Output the (x, y) coordinate of the center of the cell containing the given text.  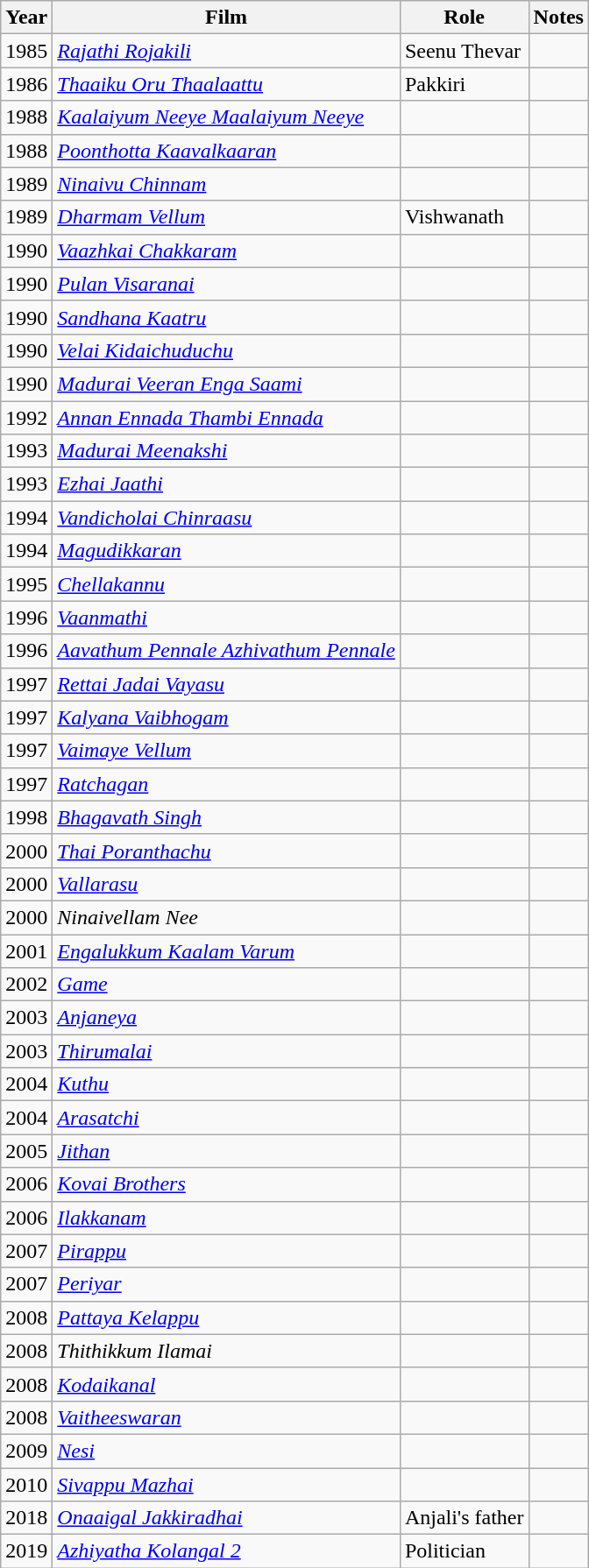
Ninaivu Chinnam (226, 184)
Kuthu (226, 1084)
Kalyana Vaibhogam (226, 717)
2018 (26, 1518)
2001 (26, 950)
Aavathum Pennale Azhivathum Pennale (226, 651)
2002 (26, 985)
Vandicholai Chinraasu (226, 518)
Rettai Jadai Vayasu (226, 684)
Madurai Veeran Enga Saami (226, 384)
Rajathi Rojakili (226, 51)
1986 (26, 84)
Ratchagan (226, 784)
Year (26, 18)
Poonthotta Kaavalkaaran (226, 151)
Azhiyatha Kolangal 2 (226, 1551)
Jithan (226, 1151)
Sivappu Mazhai (226, 1485)
Kovai Brothers (226, 1184)
Dharmam Vellum (226, 217)
1995 (26, 584)
2005 (26, 1151)
2019 (26, 1551)
Vallarasu (226, 884)
Role (465, 18)
Pulan Visaranai (226, 284)
Engalukkum Kaalam Varum (226, 950)
Velai Kidaichuduchu (226, 350)
Seenu Thevar (465, 51)
Ilakkanam (226, 1218)
Anjali's father (465, 1518)
Vishwanath (465, 217)
Thai Poranthachu (226, 851)
Thaaiku Oru Thaalaattu (226, 84)
Kaalaiyum Neeye Maalaiyum Neeye (226, 117)
Periyar (226, 1284)
2010 (26, 1485)
Magudikkaran (226, 551)
Madurai Meenakshi (226, 451)
2009 (26, 1451)
Notes (558, 18)
Anjaneya (226, 1018)
Pakkiri (465, 84)
Ninaivellam Nee (226, 917)
Vaazhkai Chakkaram (226, 251)
Vaitheeswaran (226, 1417)
Thirumalai (226, 1051)
Pirappu (226, 1251)
Bhagavath Singh (226, 817)
Politician (465, 1551)
Ezhai Jaathi (226, 484)
Sandhana Kaatru (226, 317)
Pattaya Kelappu (226, 1317)
Arasatchi (226, 1118)
Thithikkum Ilamai (226, 1351)
1992 (26, 418)
Film (226, 18)
Game (226, 985)
1998 (26, 817)
Chellakannu (226, 584)
1985 (26, 51)
Onaaigal Jakkiradhai (226, 1518)
Vaanmathi (226, 618)
Kodaikanal (226, 1384)
Vaimaye Vellum (226, 751)
Nesi (226, 1451)
Annan Ennada Thambi Ennada (226, 418)
